Detect which cell encompasses the target text, then output its (X, Y) center coordinate. 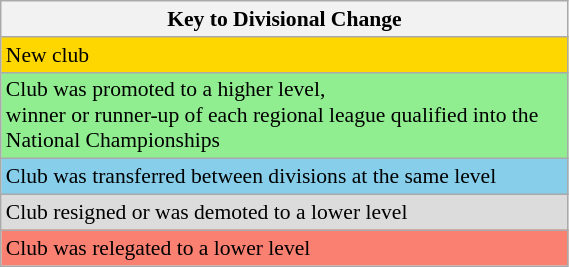
Club was promoted to a higher level,winner or runner-up of each regional league qualified into the National Championships (284, 116)
Club resigned or was demoted to a lower level (284, 213)
Club was transferred between divisions at the same level (284, 177)
Club was relegated to a lower level (284, 248)
New club (284, 55)
Key to Divisional Change (284, 19)
